Identify which cell holds the provided text, then report its [x, y] central coordinate. 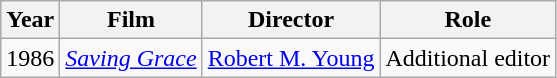
Film [131, 20]
1986 [30, 58]
Additional editor [468, 58]
Role [468, 20]
Robert M. Young [291, 58]
Year [30, 20]
Director [291, 20]
Saving Grace [131, 58]
